Output the [X, Y] coordinate of the center of the cell containing the given text.  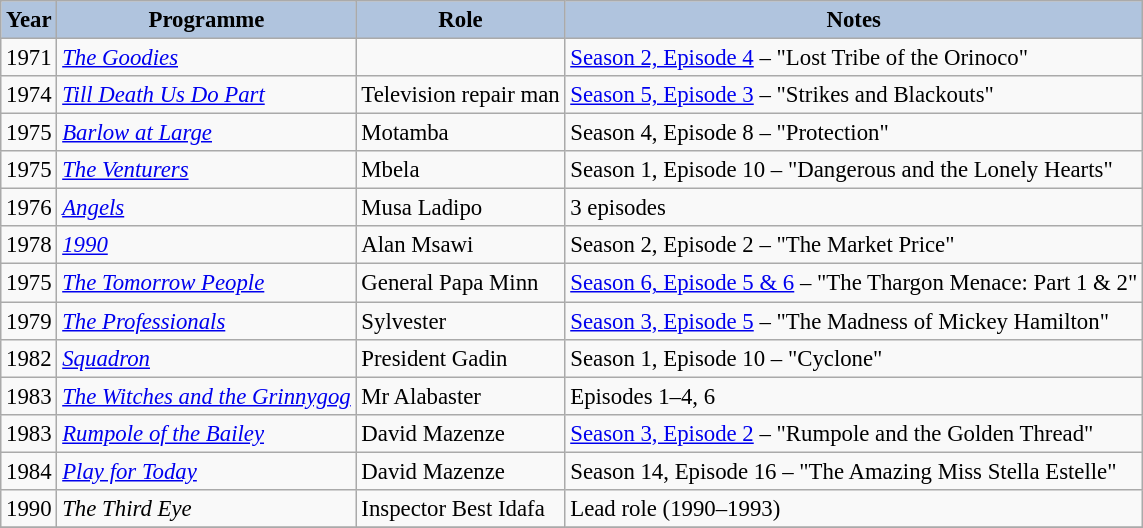
1982 [29, 358]
Mbela [460, 170]
General Papa Minn [460, 283]
3 episodes [854, 208]
Year [29, 20]
The Witches and the Grinnygog [206, 396]
1978 [29, 245]
Season 2, Episode 4 – "Lost Tribe of the Orinoco" [854, 58]
Squadron [206, 358]
Till Death Us Do Part [206, 95]
Alan Msawi [460, 245]
Season 4, Episode 8 – "Protection" [854, 133]
Mr Alabaster [460, 396]
The Professionals [206, 321]
The Third Eye [206, 509]
Season 1, Episode 10 – "Cyclone" [854, 358]
1979 [29, 321]
Episodes 1–4, 6 [854, 396]
1976 [29, 208]
Musa Ladipo [460, 208]
Television repair man [460, 95]
Play for Today [206, 471]
The Tomorrow People [206, 283]
Notes [854, 20]
Season 3, Episode 5 – "The Madness of Mickey Hamilton" [854, 321]
Sylvester [460, 321]
Season 1, Episode 10 – "Dangerous and the Lonely Hearts" [854, 170]
Programme [206, 20]
Motamba [460, 133]
Rumpole of the Bailey [206, 433]
1984 [29, 471]
1971 [29, 58]
The Goodies [206, 58]
President Gadin [460, 358]
Season 14, Episode 16 – "The Amazing Miss Stella Estelle" [854, 471]
1974 [29, 95]
Angels [206, 208]
Season 6, Episode 5 & 6 – "The Thargon Menace: Part 1 & 2" [854, 283]
Season 5, Episode 3 – "Strikes and Blackouts" [854, 95]
Season 2, Episode 2 – "The Market Price" [854, 245]
Barlow at Large [206, 133]
Role [460, 20]
Inspector Best Idafa [460, 509]
Season 3, Episode 2 – "Rumpole and the Golden Thread" [854, 433]
The Venturers [206, 170]
Lead role (1990–1993) [854, 509]
